Return the [x, y] coordinate for the center point of the cell that contains the specified text.  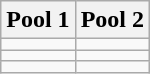
Pool 1 [38, 20]
Pool 2 [112, 20]
